From the cell containing the given text, extract its center point as (X, Y) coordinate. 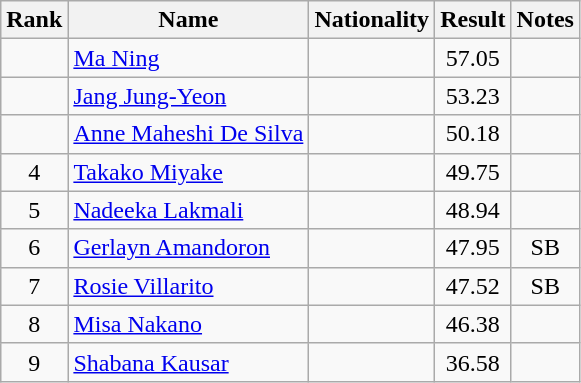
Jang Jung-Yeon (188, 96)
Misa Nakano (188, 324)
5 (34, 210)
Rosie Villarito (188, 286)
48.94 (473, 210)
8 (34, 324)
Ma Ning (188, 58)
6 (34, 248)
Anne Maheshi De Silva (188, 134)
Notes (545, 20)
Nationality (372, 20)
50.18 (473, 134)
Takako Miyake (188, 172)
47.52 (473, 286)
7 (34, 286)
49.75 (473, 172)
Nadeeka Lakmali (188, 210)
Gerlayn Amandoron (188, 248)
53.23 (473, 96)
47.95 (473, 248)
Shabana Kausar (188, 362)
57.05 (473, 58)
46.38 (473, 324)
9 (34, 362)
Result (473, 20)
Name (188, 20)
4 (34, 172)
Rank (34, 20)
36.58 (473, 362)
